Search for the cell housing the specified text and yield its [x, y] center coordinate. 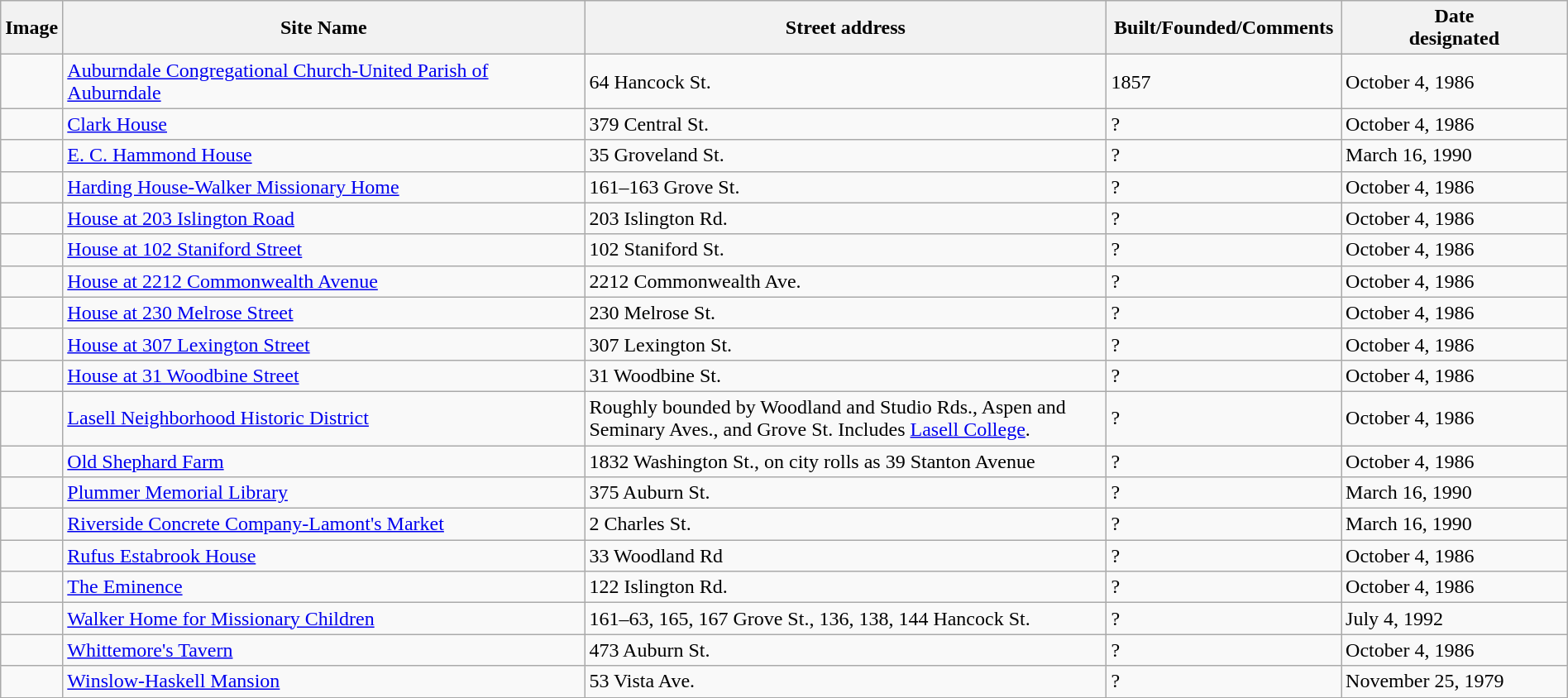
House at 31 Woodbine Street [324, 375]
Built/Founded/Comments [1224, 28]
House at 2212 Commonwealth Avenue [324, 281]
64 Hancock St. [845, 81]
473 Auburn St. [845, 650]
102 Staniford St. [845, 250]
Whittemore's Tavern [324, 650]
203 Islington Rd. [845, 218]
375 Auburn St. [845, 493]
2 Charles St. [845, 524]
Clark House [324, 124]
Image [31, 28]
The Eminence [324, 587]
Lasell Neighborhood Historic District [324, 418]
1832 Washington St., on city rolls as 39 Stanton Avenue [845, 461]
House at 307 Lexington Street [324, 344]
Plummer Memorial Library [324, 493]
Walker Home for Missionary Children [324, 619]
33 Woodland Rd [845, 556]
1857 [1224, 81]
53 Vista Ave. [845, 681]
Winslow-Haskell Mansion [324, 681]
House at 102 Staniford Street [324, 250]
Date designated [1455, 28]
2212 Commonwealth Ave. [845, 281]
November 25, 1979 [1455, 681]
Old Shephard Farm [324, 461]
31 Woodbine St. [845, 375]
307 Lexington St. [845, 344]
Street address [845, 28]
House at 230 Melrose Street [324, 313]
Rufus Estabrook House [324, 556]
E. C. Hammond House [324, 155]
Roughly bounded by Woodland and Studio Rds., Aspen and Seminary Aves., and Grove St. Includes Lasell College. [845, 418]
379 Central St. [845, 124]
161–63, 165, 167 Grove St., 136, 138, 144 Hancock St. [845, 619]
July 4, 1992 [1455, 619]
Site Name [324, 28]
Harding House-Walker Missionary Home [324, 187]
161–163 Grove St. [845, 187]
Auburndale Congregational Church-United Parish of Auburndale [324, 81]
122 Islington Rd. [845, 587]
House at 203 Islington Road [324, 218]
230 Melrose St. [845, 313]
35 Groveland St. [845, 155]
Riverside Concrete Company-Lamont's Market [324, 524]
